Extract the (x, y) coordinate from the center of the cell holding the provided text.  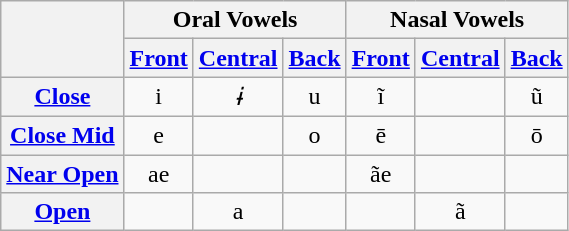
ē (380, 135)
u (314, 97)
ãe (380, 173)
Near Open (62, 173)
ĩ (380, 97)
i (158, 97)
Close (62, 97)
ã (460, 212)
o (314, 135)
Oral Vowels (235, 20)
a (238, 212)
ae (158, 173)
Open (62, 212)
ō (536, 135)
Close Mid (62, 135)
ũ (536, 97)
Nasal Vowels (457, 20)
e (158, 135)
ɨ (238, 97)
